Return (x, y) of the center of cell containing provided text 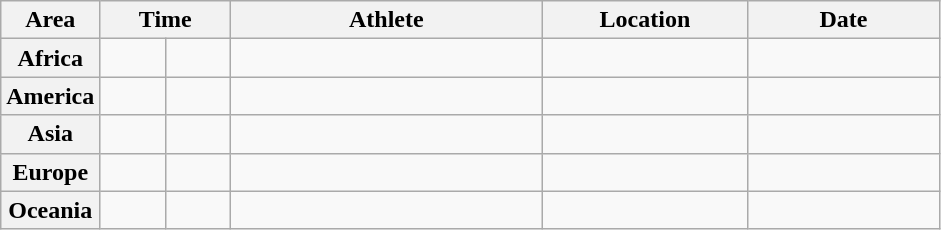
America (50, 96)
Area (50, 20)
Time (166, 20)
Asia (50, 134)
Athlete (386, 20)
Location (645, 20)
Europe (50, 172)
Date (844, 20)
Oceania (50, 210)
Africa (50, 58)
